Find where the given text appears and provide that cell's center as (x, y) coordinate. 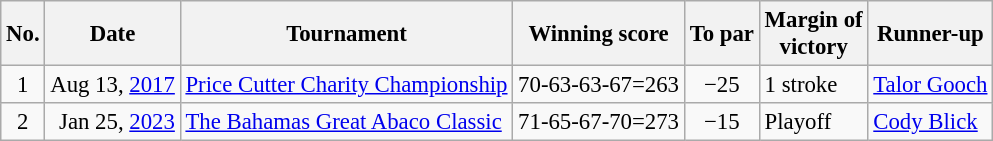
Jan 25, 2023 (112, 122)
Date (112, 34)
Runner-up (930, 34)
70-63-63-67=263 (599, 85)
2 (23, 122)
1 (23, 85)
Aug 13, 2017 (112, 85)
Winning score (599, 34)
1 stroke (814, 85)
No. (23, 34)
Talor Gooch (930, 85)
71-65-67-70=273 (599, 122)
Margin ofvictory (814, 34)
Tournament (346, 34)
The Bahamas Great Abaco Classic (346, 122)
Cody Blick (930, 122)
−15 (722, 122)
Price Cutter Charity Championship (346, 85)
To par (722, 34)
Playoff (814, 122)
−25 (722, 85)
